Provide the [x, y] coordinate of the cell's center where the given text is located.  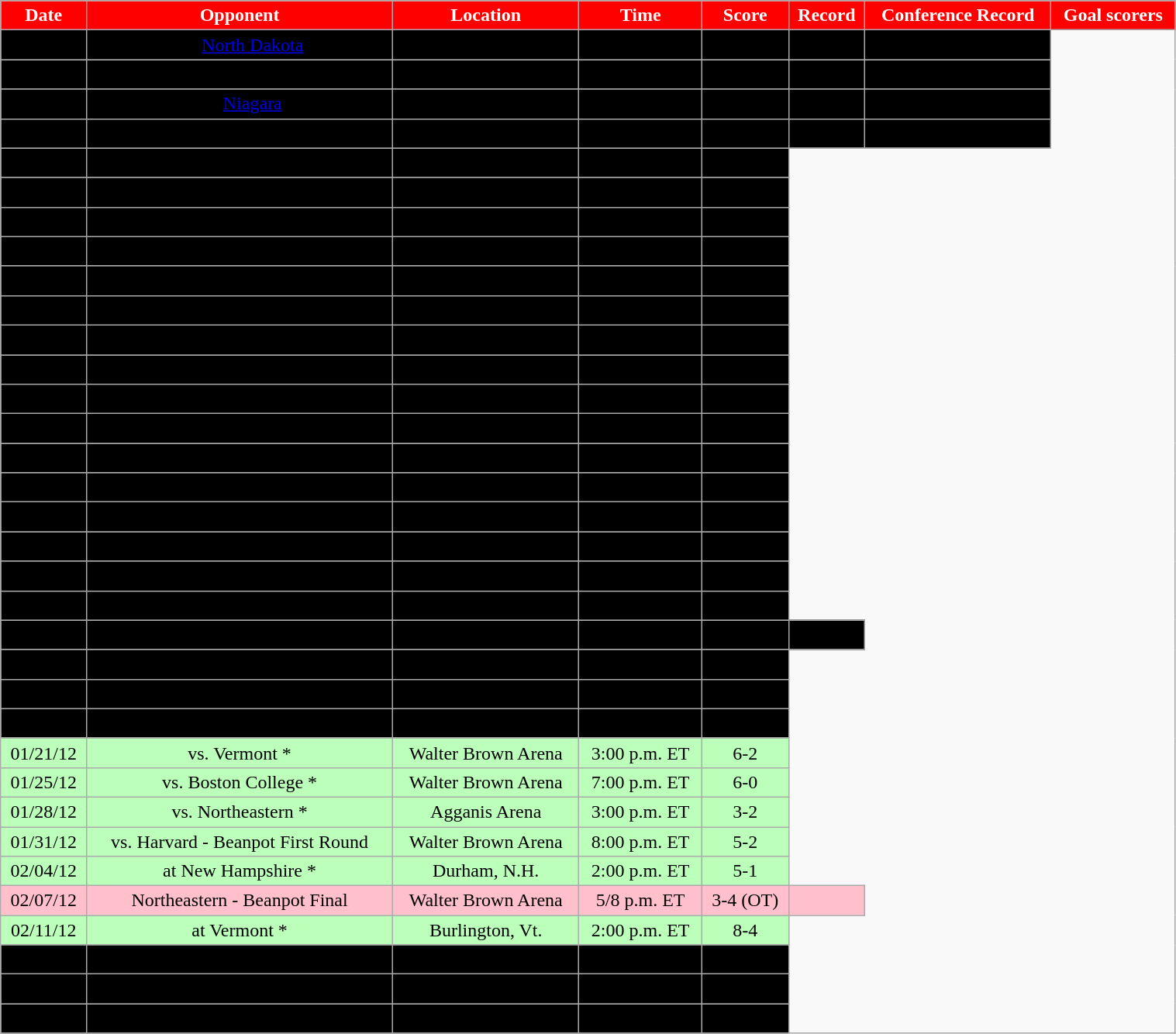
1-4 [745, 605]
Conference Record [958, 16]
Time [640, 16]
at St. Lawrence [240, 222]
11/05/11 [43, 339]
1-1-0 [826, 74]
11/25/11 [43, 458]
2-3 [745, 664]
12/07/11 [43, 605]
10/22/11 [43, 222]
02/12/12 [43, 960]
Orono, Maine [485, 635]
Storrs, Conn. [485, 989]
11/12/11 [43, 370]
02/18/12 [43, 989]
2-4 [745, 723]
02/04/12 [43, 871]
12/04/11 [43, 576]
vs. Vermont * [240, 753]
10/21/11 [43, 192]
11/02/11 [43, 310]
02/07/12 [43, 901]
01/15/12 [43, 694]
2-2 [745, 192]
10/15/11 [43, 163]
at Maine * [240, 635]
vs. Providence * [240, 576]
3-1-0 [826, 133]
3-1 [745, 104]
10/01/11 [43, 74]
11/20/11 [43, 429]
10/28/11 [43, 251]
vs. New Hampshire * [240, 370]
Canton, N.Y. [485, 222]
3-4 [745, 546]
0-2 [745, 517]
Potsdam, N.Y. [485, 192]
01/21/12 [43, 753]
01/25/12 [43, 782]
Location [485, 16]
1-5 [745, 74]
01/14/12 [43, 664]
4-2 [745, 399]
Date [43, 16]
12/03/11 [43, 546]
Agganis Arena [485, 812]
1-6 [745, 281]
5/8 p.m. ET [640, 901]
Chestnut Hill, Mass. [485, 310]
at Connecticut * [240, 989]
vs. Northeastern * [240, 812]
vs. Harvard - Beanpot First Round [240, 841]
10/07/11 [43, 104]
Northeastern - Beanpot Final [240, 901]
11/19/11 [43, 399]
Record [826, 16]
Opponent [240, 16]
09/30/11 [43, 45]
2-5 [745, 694]
vs. Union [240, 163]
3-4 (OT) [745, 901]
Score [745, 16]
01/31/12 [43, 841]
5-1 [745, 871]
11/26/11 [43, 488]
01/19/12 [43, 723]
2-1-0 [826, 104]
02/11/12 [43, 930]
10/08/11 [43, 133]
01/28/12 [43, 812]
at Boston College * [240, 310]
Goal scorers [1113, 16]
8:00 p.m. ET [640, 841]
11/30/11 [43, 517]
10/29/11 [43, 281]
01/08/12 [43, 635]
8-4 [745, 930]
1-0-0 [826, 45]
at Clarkson [240, 192]
0-3 [745, 251]
02/19/12 [43, 1018]
1-7 [745, 488]
6-0 [745, 782]
